Extract the [x, y] coordinate from the center of the cell holding the provided text.  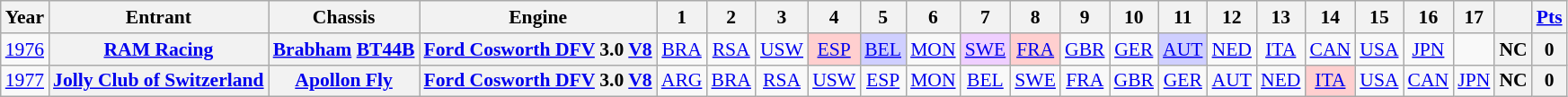
5 [882, 17]
3 [782, 17]
1977 [25, 81]
16 [1429, 17]
17 [1474, 17]
9 [1085, 17]
Apollon Fly [344, 81]
15 [1378, 17]
11 [1183, 17]
1 [682, 17]
Chassis [344, 17]
12 [1232, 17]
8 [1035, 17]
13 [1280, 17]
14 [1331, 17]
6 [933, 17]
Year [25, 17]
4 [834, 17]
Entrant [158, 17]
Jolly Club of Switzerland [158, 81]
Pts [1549, 17]
10 [1134, 17]
Brabham BT44B [344, 49]
Engine [538, 17]
2 [731, 17]
7 [986, 17]
ARG [682, 81]
1976 [25, 49]
RAM Racing [158, 49]
